Return the (x, y) coordinate for the center point of the cell that contains the specified text.  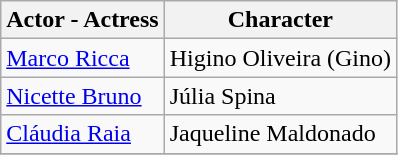
Júlia Spina (280, 96)
Character (280, 20)
Marco Ricca (82, 58)
Higino Oliveira (Gino) (280, 58)
Actor - Actress (82, 20)
Jaqueline Maldonado (280, 134)
Nicette Bruno (82, 96)
Cláudia Raia (82, 134)
